Identify which cell holds the provided text, then report its [X, Y] central coordinate. 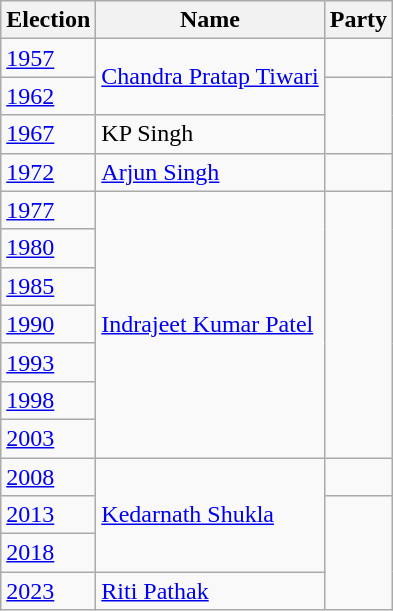
1972 [48, 172]
KP Singh [210, 134]
1985 [48, 286]
Name [210, 20]
2018 [48, 553]
Chandra Pratap Tiwari [210, 77]
Election [48, 20]
2013 [48, 515]
1962 [48, 96]
1957 [48, 58]
2003 [48, 438]
1980 [48, 248]
1993 [48, 362]
Arjun Singh [210, 172]
Riti Pathak [210, 591]
1967 [48, 134]
Kedarnath Shukla [210, 515]
1977 [48, 210]
Party [358, 20]
1998 [48, 400]
1990 [48, 324]
2008 [48, 477]
2023 [48, 591]
Indrajeet Kumar Patel [210, 324]
